Output the (x, y) coordinate of the center of the cell containing the given text.  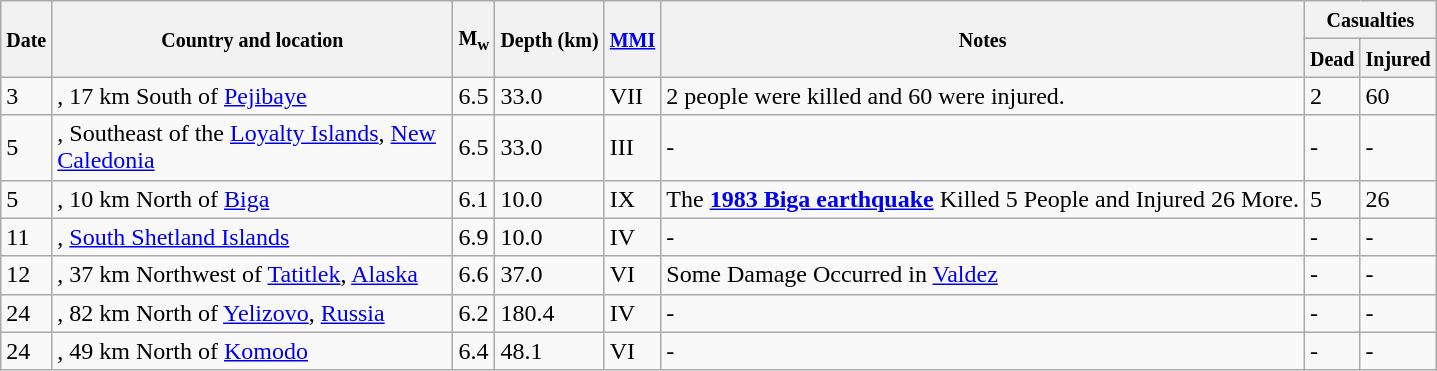
Depth (km) (550, 39)
, Southeast of the Loyalty Islands, New Caledonia (252, 148)
, 37 km Northwest of Tatitlek, Alaska (252, 275)
60 (1398, 96)
6.6 (474, 275)
MMI (632, 39)
2 (1332, 96)
180.4 (550, 313)
VII (632, 96)
Mw (474, 39)
Country and location (252, 39)
11 (26, 237)
37.0 (550, 275)
, 82 km North of Yelizovo, Russia (252, 313)
6.9 (474, 237)
The 1983 Biga earthquake Killed 5 People and Injured 26 More. (983, 199)
26 (1398, 199)
3 (26, 96)
Some Damage Occurred in Valdez (983, 275)
III (632, 148)
Dead (1332, 58)
, South Shetland Islands (252, 237)
, 10 km North of Biga (252, 199)
48.1 (550, 351)
6.1 (474, 199)
Notes (983, 39)
Date (26, 39)
12 (26, 275)
, 17 km South of Pejibaye (252, 96)
2 people were killed and 60 were injured. (983, 96)
6.2 (474, 313)
6.4 (474, 351)
, 49 km North of Komodo (252, 351)
Injured (1398, 58)
IX (632, 199)
Casualties (1370, 20)
